Return the [x, y] coordinate for the center point of the cell that contains the specified text.  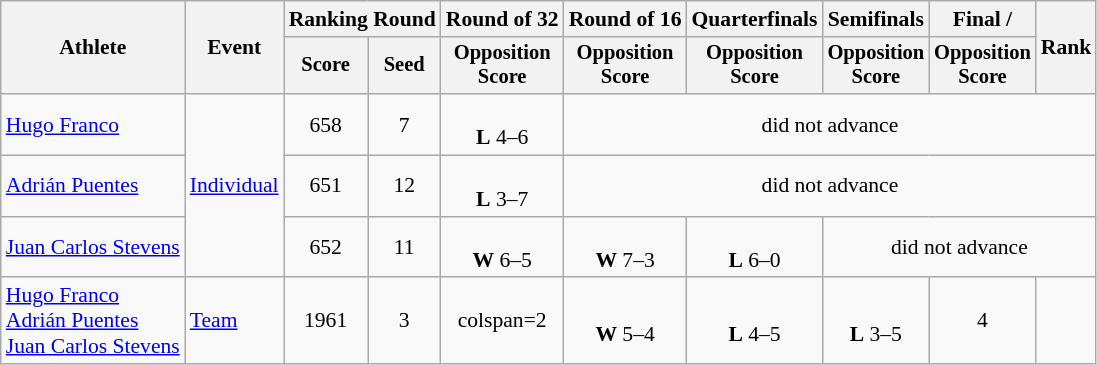
Event [234, 48]
3 [404, 322]
W 7–3 [626, 248]
Final / [982, 19]
W 6–5 [502, 248]
Semifinals [876, 19]
L 6–0 [755, 248]
W 5–4 [626, 322]
Score [326, 66]
Rank [1066, 48]
11 [404, 248]
Adrián Puentes [93, 186]
651 [326, 186]
Team [234, 322]
Hugo Franco [93, 124]
colspan=2 [502, 322]
4 [982, 322]
L 4–5 [755, 322]
Seed [404, 66]
Athlete [93, 48]
L 4–6 [502, 124]
658 [326, 124]
Juan Carlos Stevens [93, 248]
Round of 32 [502, 19]
Round of 16 [626, 19]
L 3–7 [502, 186]
L 3–5 [876, 322]
Individual [234, 186]
1961 [326, 322]
Hugo FrancoAdrián PuentesJuan Carlos Stevens [93, 322]
12 [404, 186]
Quarterfinals [755, 19]
652 [326, 248]
Ranking Round [362, 19]
7 [404, 124]
